Find where the given text appears and provide that cell's center as [X, Y] coordinate. 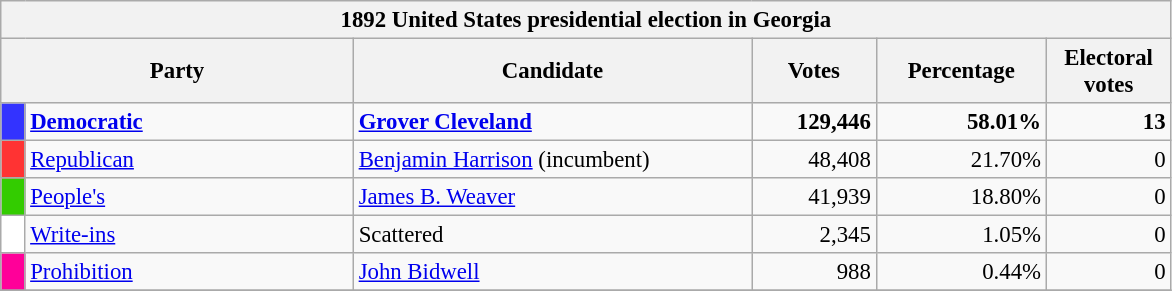
People's [189, 197]
Benjamin Harrison (incumbent) [552, 160]
Democratic [189, 122]
18.80% [961, 197]
1892 United States presidential election in Georgia [586, 20]
Percentage [961, 72]
Electoral votes [1108, 72]
Grover Cleveland [552, 122]
48,408 [814, 160]
58.01% [961, 122]
Republican [189, 160]
James B. Weaver [552, 197]
13 [1108, 122]
129,446 [814, 122]
Party [178, 72]
Write-ins [189, 235]
2,345 [814, 235]
Scattered [552, 235]
41,939 [814, 197]
Votes [814, 72]
21.70% [961, 160]
1.05% [961, 235]
Candidate [552, 72]
